Return [X, Y] of the center of cell containing provided text 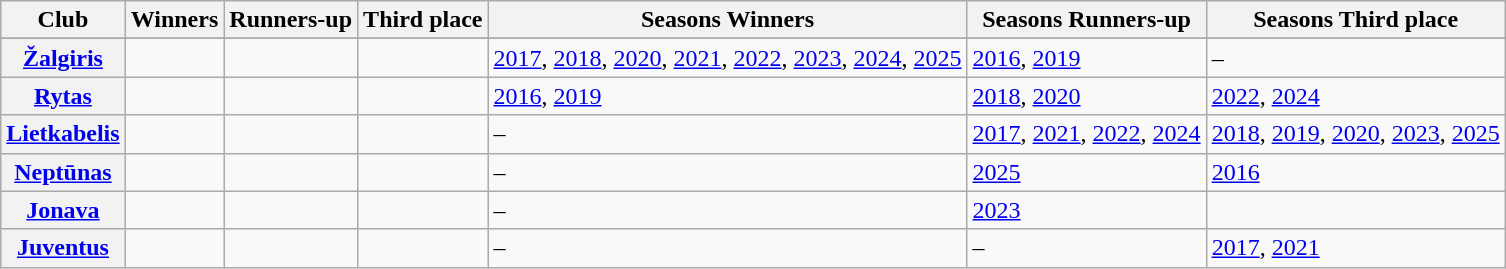
2018, 2020 [1086, 96]
Neptūnas [63, 172]
Club [63, 20]
Juventus [63, 248]
Winners [174, 20]
Jonava [63, 210]
2025 [1086, 172]
Rytas [63, 96]
2017, 2021 [1356, 248]
Seasons Winners [728, 20]
2018, 2019, 2020, 2023, 2025 [1356, 134]
2017, 2018, 2020, 2021, 2022, 2023, 2024, 2025 [728, 58]
2016 [1356, 172]
2023 [1086, 210]
Žalgiris [63, 58]
2017, 2021, 2022, 2024 [1086, 134]
Lietkabelis [63, 134]
2022, 2024 [1356, 96]
Seasons Third place [1356, 20]
Seasons Runners-up [1086, 20]
Third place [423, 20]
Runners-up [291, 20]
